Return [x, y] of the center of cell containing provided text 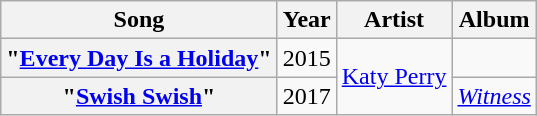
Album [494, 20]
Year [306, 20]
Katy Perry [394, 77]
2015 [306, 58]
Song [139, 20]
2017 [306, 96]
Artist [394, 20]
Witness [494, 96]
"Swish Swish" [139, 96]
"Every Day Is a Holiday" [139, 58]
